Search for the cell housing the specified text and yield its (X, Y) center coordinate. 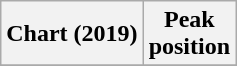
Peakposition (189, 34)
Chart (2019) (72, 34)
